Output the (X, Y) coordinate of the center of the cell containing the given text.  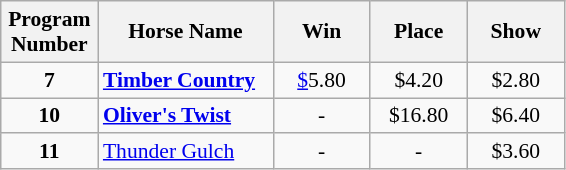
Timber Country (186, 80)
$4.20 (418, 80)
Horse Name (186, 32)
Thunder Gulch (186, 152)
Place (418, 32)
$5.80 (322, 80)
Win (322, 32)
11 (50, 152)
7 (50, 80)
$2.80 (516, 80)
$6.40 (516, 116)
Show (516, 32)
$3.60 (516, 152)
$16.80 (418, 116)
Program Number (50, 32)
10 (50, 116)
Oliver's Twist (186, 116)
